For the text-containing cell, return its midpoint in [x, y] coordinate format. 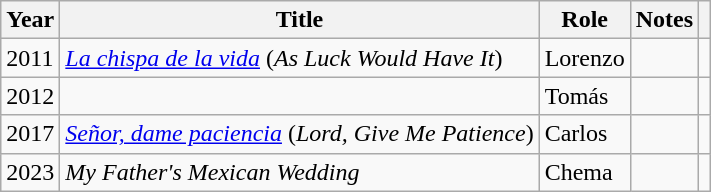
My Father's Mexican Wedding [300, 172]
Carlos [584, 134]
2017 [30, 134]
Señor, dame paciencia (Lord, Give Me Patience) [300, 134]
2012 [30, 96]
Tomás [584, 96]
Role [584, 20]
2011 [30, 58]
Notes [664, 20]
Lorenzo [584, 58]
2023 [30, 172]
La chispa de la vida (As Luck Would Have It) [300, 58]
Title [300, 20]
Year [30, 20]
Chema [584, 172]
